Return [x, y] of the center of cell containing provided text 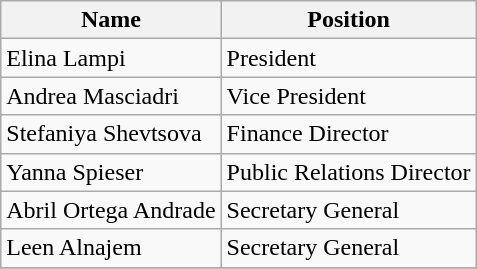
Public Relations Director [348, 172]
Andrea Masciadri [111, 96]
Abril Ortega Andrade [111, 210]
President [348, 58]
Position [348, 20]
Yanna Spieser [111, 172]
Elina Lampi [111, 58]
Name [111, 20]
Finance Director [348, 134]
Stefaniya Shevtsova [111, 134]
Vice President [348, 96]
Leen Alnajem [111, 248]
